Return [x, y] of the center of cell containing provided text 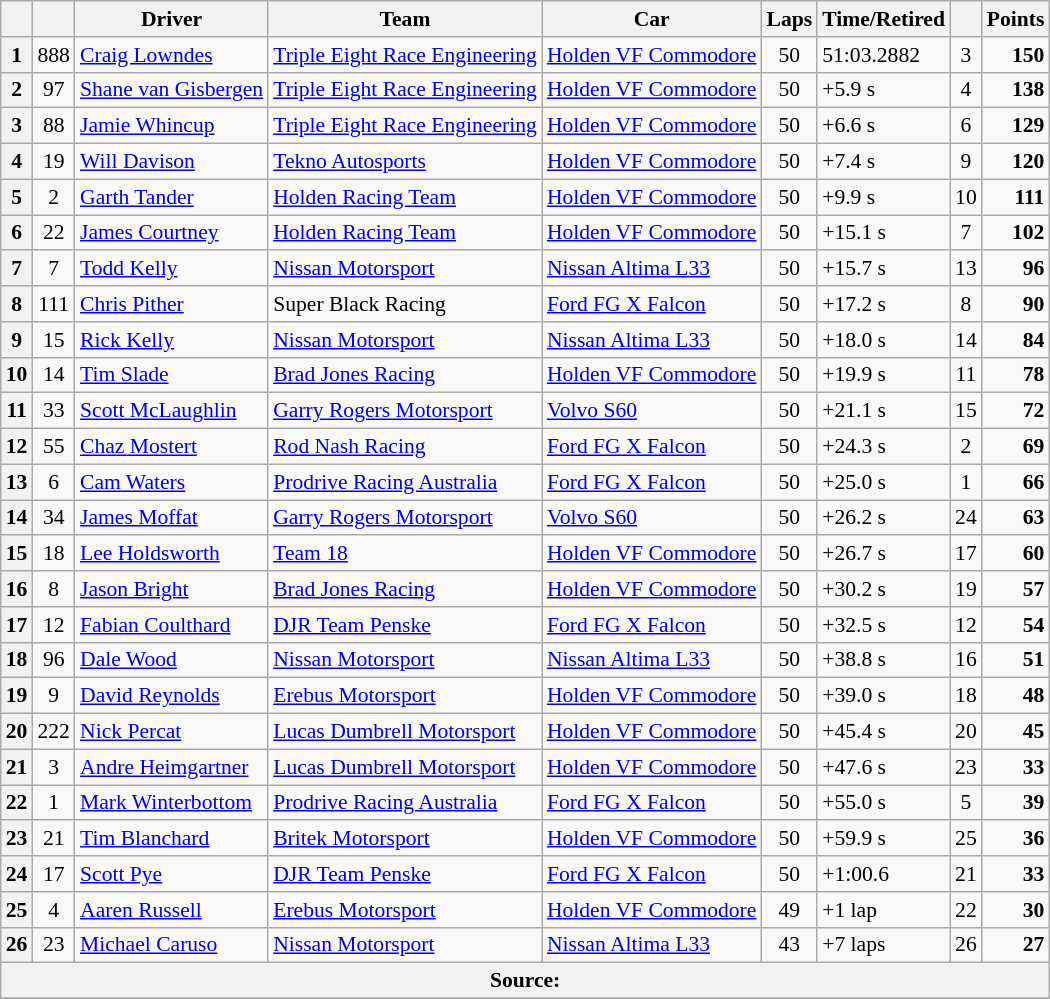
+59.9 s [884, 839]
+17.2 s [884, 304]
+15.1 s [884, 233]
36 [1016, 839]
Michael Caruso [172, 945]
Super Black Racing [405, 304]
Team [405, 19]
66 [1016, 482]
Todd Kelly [172, 269]
Andre Heimgartner [172, 767]
+7 laps [884, 945]
Lee Holdsworth [172, 554]
+39.0 s [884, 696]
+32.5 s [884, 625]
Scott McLaughlin [172, 411]
Aaren Russell [172, 910]
72 [1016, 411]
Jason Bright [172, 589]
James Courtney [172, 233]
90 [1016, 304]
Dale Wood [172, 660]
+1 lap [884, 910]
49 [789, 910]
Time/Retired [884, 19]
+24.3 s [884, 447]
Rick Kelly [172, 340]
97 [54, 90]
27 [1016, 945]
Cam Waters [172, 482]
+47.6 s [884, 767]
+55.0 s [884, 803]
Points [1016, 19]
Tekno Autosports [405, 162]
Nick Percat [172, 732]
+18.0 s [884, 340]
+45.4 s [884, 732]
Garth Tander [172, 197]
Driver [172, 19]
30 [1016, 910]
Tim Blanchard [172, 839]
+9.9 s [884, 197]
Chris Pither [172, 304]
60 [1016, 554]
138 [1016, 90]
Car [652, 19]
34 [54, 518]
69 [1016, 447]
Shane van Gisbergen [172, 90]
Craig Lowndes [172, 55]
Tim Slade [172, 375]
888 [54, 55]
+26.7 s [884, 554]
150 [1016, 55]
Rod Nash Racing [405, 447]
Mark Winterbottom [172, 803]
Jamie Whincup [172, 126]
102 [1016, 233]
Laps [789, 19]
+6.6 s [884, 126]
120 [1016, 162]
James Moffat [172, 518]
+15.7 s [884, 269]
+7.4 s [884, 162]
+26.2 s [884, 518]
+5.9 s [884, 90]
+30.2 s [884, 589]
45 [1016, 732]
43 [789, 945]
88 [54, 126]
Chaz Mostert [172, 447]
Scott Pye [172, 874]
Source: [526, 981]
+21.1 s [884, 411]
Team 18 [405, 554]
David Reynolds [172, 696]
+38.8 s [884, 660]
63 [1016, 518]
78 [1016, 375]
Fabian Coulthard [172, 625]
57 [1016, 589]
84 [1016, 340]
39 [1016, 803]
Britek Motorsport [405, 839]
51 [1016, 660]
48 [1016, 696]
54 [1016, 625]
+1:00.6 [884, 874]
51:03.2882 [884, 55]
Will Davison [172, 162]
+25.0 s [884, 482]
55 [54, 447]
129 [1016, 126]
+19.9 s [884, 375]
222 [54, 732]
